Output the [x, y] coordinate of the center of the cell containing the given text.  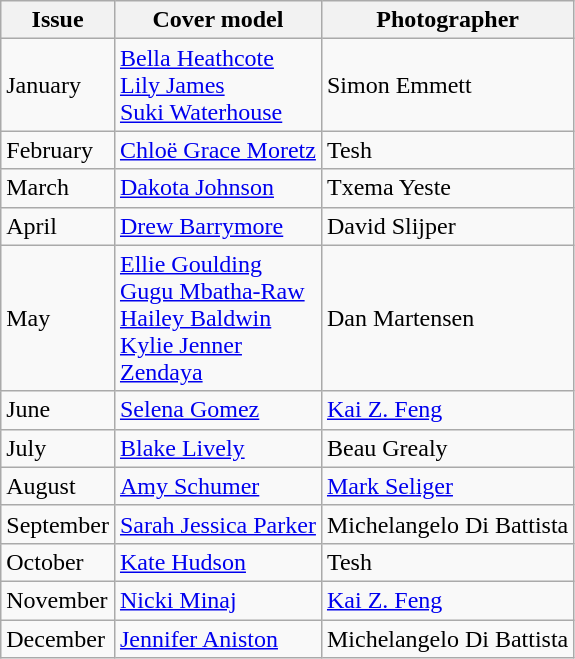
March [58, 188]
Drew Barrymore [218, 226]
February [58, 150]
Sarah Jessica Parker [218, 524]
Nicki Minaj [218, 600]
Ellie GouldingGugu Mbatha-RawHailey BaldwinKylie JennerZendaya [218, 318]
Chloë Grace Moretz [218, 150]
Issue [58, 20]
Amy Schumer [218, 486]
December [58, 639]
Kate Hudson [218, 562]
Cover model [218, 20]
Txema Yeste [447, 188]
June [58, 410]
Beau Grealy [447, 448]
Simon Emmett [447, 85]
Mark Seliger [447, 486]
April [58, 226]
Selena Gomez [218, 410]
September [58, 524]
Photographer [447, 20]
Jennifer Aniston [218, 639]
August [58, 486]
January [58, 85]
Bella HeathcoteLily JamesSuki Waterhouse [218, 85]
May [58, 318]
November [58, 600]
Blake Lively [218, 448]
David Slijper [447, 226]
Dan Martensen [447, 318]
Dakota Johnson [218, 188]
July [58, 448]
October [58, 562]
